Find where the given text appears and provide that cell's center as [X, Y] coordinate. 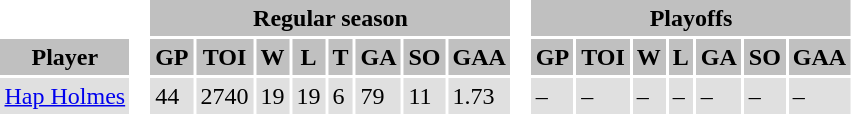
1.73 [479, 96]
6 [340, 96]
Hap Holmes [65, 96]
T [340, 57]
2740 [224, 96]
Player [65, 57]
79 [378, 96]
Regular season [331, 18]
11 [424, 96]
44 [172, 96]
Playoffs [690, 18]
